Capture the cell that displays the provided text and extract its (X, Y) central coordinate. 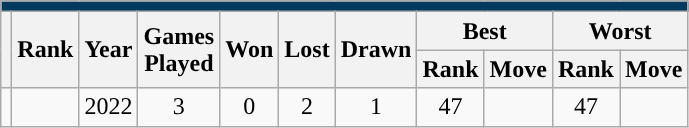
3 (179, 107)
1 (376, 107)
Best (484, 31)
Year (108, 50)
Worst (620, 31)
GamesPlayed (179, 50)
2022 (108, 107)
Lost (307, 50)
Won (250, 50)
2 (307, 107)
Drawn (376, 50)
0 (250, 107)
